Search for the cell housing the specified text and yield its [x, y] center coordinate. 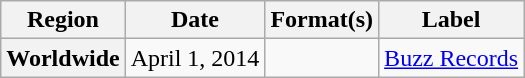
Worldwide [63, 58]
Format(s) [322, 20]
Buzz Records [452, 58]
Date [195, 20]
April 1, 2014 [195, 58]
Label [452, 20]
Region [63, 20]
